Output the (X, Y) coordinate of the center of the cell containing the given text.  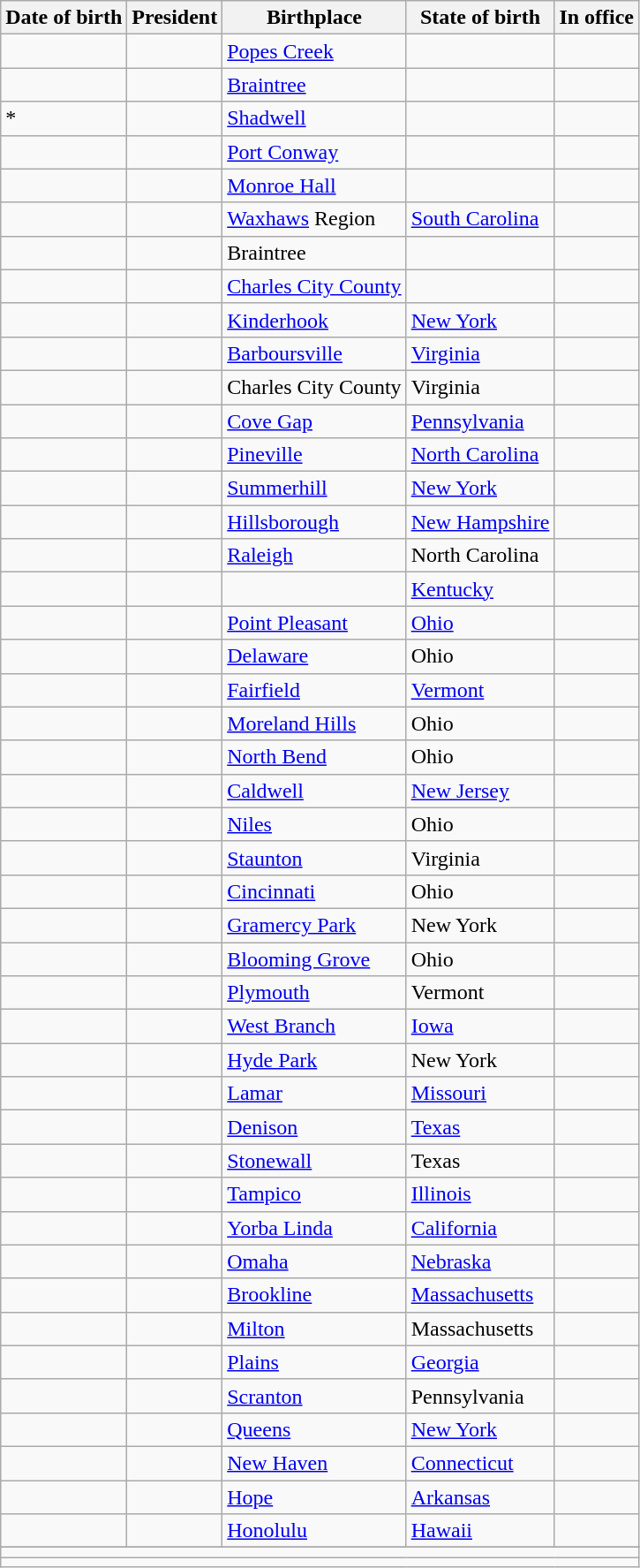
New Haven (314, 1463)
Date of birth (64, 18)
Caldwell (314, 791)
North Bend (314, 757)
South Carolina (480, 219)
Moreland Hills (314, 723)
Birthplace (314, 18)
In office (597, 18)
Kentucky (480, 589)
Barboursville (314, 353)
Point Pleasant (314, 623)
Tampico (314, 1194)
Popes Creek (314, 51)
Stonewall (314, 1161)
Queens (314, 1429)
Hillsborough (314, 522)
President (175, 18)
Nebraska (480, 1261)
Port Conway (314, 152)
Monroe Hall (314, 186)
Niles (314, 824)
Arkansas (480, 1497)
Blooming Grove (314, 958)
Omaha (314, 1261)
Connecticut (480, 1463)
Georgia (480, 1362)
Plains (314, 1362)
Iowa (480, 1026)
Gramercy Park (314, 925)
Scranton (314, 1396)
Lamar (314, 1094)
Staunton (314, 858)
Fairfield (314, 690)
Cove Gap (314, 421)
Waxhaws Region (314, 219)
Raleigh (314, 556)
Hyde Park (314, 1060)
Honolulu (314, 1531)
New Hampshire (480, 522)
Delaware (314, 656)
Yorba Linda (314, 1228)
State of birth (480, 18)
Shadwell (314, 118)
New Jersey (480, 791)
California (480, 1228)
Hope (314, 1497)
Milton (314, 1329)
Illinois (480, 1194)
Kinderhook (314, 320)
Brookline (314, 1295)
Denison (314, 1127)
Summerhill (314, 489)
Hawaii (480, 1531)
West Branch (314, 1026)
Cincinnati (314, 891)
Missouri (480, 1094)
Plymouth (314, 993)
* (64, 118)
Pineville (314, 455)
